Return (x, y) of the center of cell containing provided text 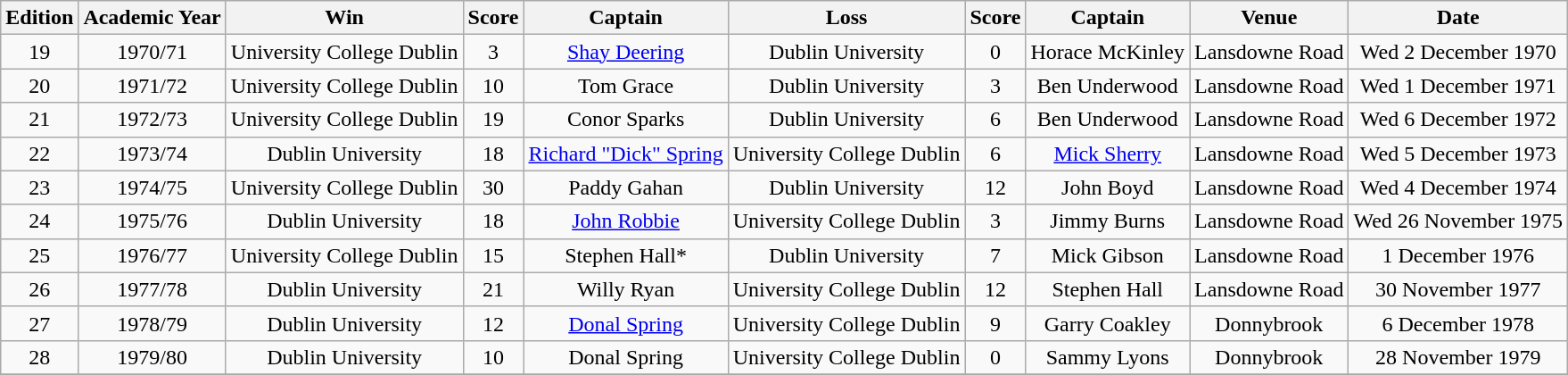
Wed 26 November 1975 (1458, 221)
Stephen Hall* (626, 255)
Loss (846, 18)
23 (39, 187)
7 (995, 255)
Win (344, 18)
Garry Coakley (1108, 323)
Richard "Dick" Spring (626, 154)
1970/71 (152, 52)
1976/77 (152, 255)
Wed 5 December 1973 (1458, 154)
Edition (39, 18)
Paddy Gahan (626, 187)
Mick Sherry (1108, 154)
Jimmy Burns (1108, 221)
John Boyd (1108, 187)
Academic Year (152, 18)
Shay Deering (626, 52)
1974/75 (152, 187)
Wed 6 December 1972 (1458, 120)
30 November 1977 (1458, 289)
24 (39, 221)
1972/73 (152, 120)
6 December 1978 (1458, 323)
1979/80 (152, 357)
Stephen Hall (1108, 289)
26 (39, 289)
John Robbie (626, 221)
Horace McKinley (1108, 52)
27 (39, 323)
Mick Gibson (1108, 255)
22 (39, 154)
1971/72 (152, 86)
Tom Grace (626, 86)
Venue (1269, 18)
1975/76 (152, 221)
20 (39, 86)
1978/79 (152, 323)
25 (39, 255)
1 December 1976 (1458, 255)
Willy Ryan (626, 289)
1977/78 (152, 289)
Wed 1 December 1971 (1458, 86)
15 (493, 255)
30 (493, 187)
Wed 2 December 1970 (1458, 52)
9 (995, 323)
Wed 4 December 1974 (1458, 187)
Sammy Lyons (1108, 357)
28 (39, 357)
1973/74 (152, 154)
Date (1458, 18)
Conor Sparks (626, 120)
28 November 1979 (1458, 357)
